Return [x, y] of the center of cell containing provided text 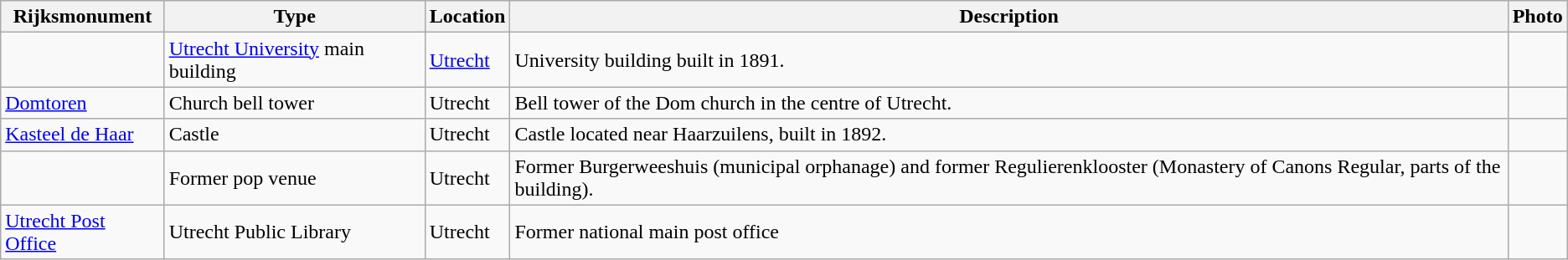
Type [295, 17]
Utrecht Post Office [82, 232]
Kasteel de Haar [82, 135]
Rijksmonument [82, 17]
Bell tower of the Dom church in the centre of Utrecht. [1008, 103]
Former pop venue [295, 177]
University building built in 1891. [1008, 60]
Castle [295, 135]
Former Burgerweeshuis (municipal orphanage) and former Regulierenklooster (Monastery of Canons Regular, parts of the building). [1008, 177]
Castle located near Haarzuilens, built in 1892. [1008, 135]
Church bell tower [295, 103]
Location [467, 17]
Description [1008, 17]
Photo [1538, 17]
Former national main post office [1008, 232]
Domtoren [82, 103]
Utrecht University main building [295, 60]
Utrecht Public Library [295, 232]
